Return (x, y) of the center of cell containing provided text 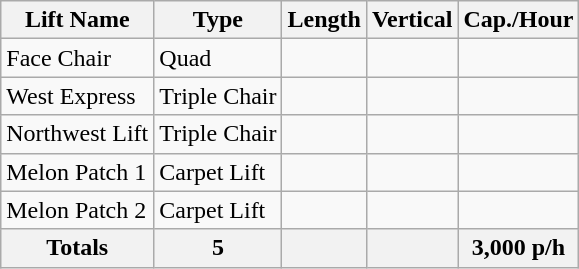
3,000 p/h (518, 248)
Melon Patch 1 (78, 172)
West Express (78, 96)
Face Chair (78, 58)
Lift Name (78, 20)
Totals (78, 248)
Melon Patch 2 (78, 210)
Northwest Lift (78, 134)
Length (324, 20)
5 (218, 248)
Quad (218, 58)
Type (218, 20)
Vertical (412, 20)
Cap./Hour (518, 20)
